Capture the cell that displays the provided text and extract its (X, Y) central coordinate. 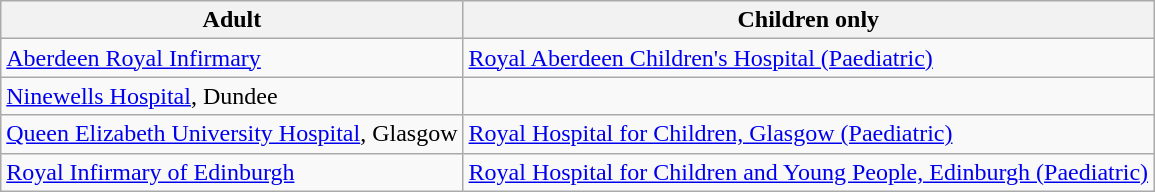
Royal Hospital for Children and Young People, Edinburgh (Paediatric) (808, 172)
Royal Hospital for Children, Glasgow (Paediatric) (808, 134)
Royal Aberdeen Children's Hospital (Paediatric) (808, 58)
Aberdeen Royal Infirmary (232, 58)
Adult (232, 20)
Queen Elizabeth University Hospital, Glasgow (232, 134)
Ninewells Hospital, Dundee (232, 96)
Royal Infirmary of Edinburgh (232, 172)
Children only (808, 20)
